Detect which cell encompasses the target text, then output its [x, y] center coordinate. 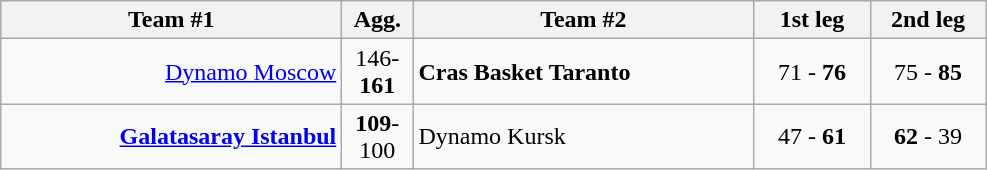
Galatasaray Istanbul [172, 136]
Team #2 [584, 20]
146-161 [378, 72]
Dynamo Kursk [584, 136]
Agg. [378, 20]
Dynamo Moscow [172, 72]
75 - 85 [928, 72]
62 - 39 [928, 136]
71 - 76 [812, 72]
2nd leg [928, 20]
Team #1 [172, 20]
47 - 61 [812, 136]
1st leg [812, 20]
109-100 [378, 136]
Cras Basket Taranto [584, 72]
